Pinpoint the cell where the given text exists, returning its (X, Y) midpoint coordinate. 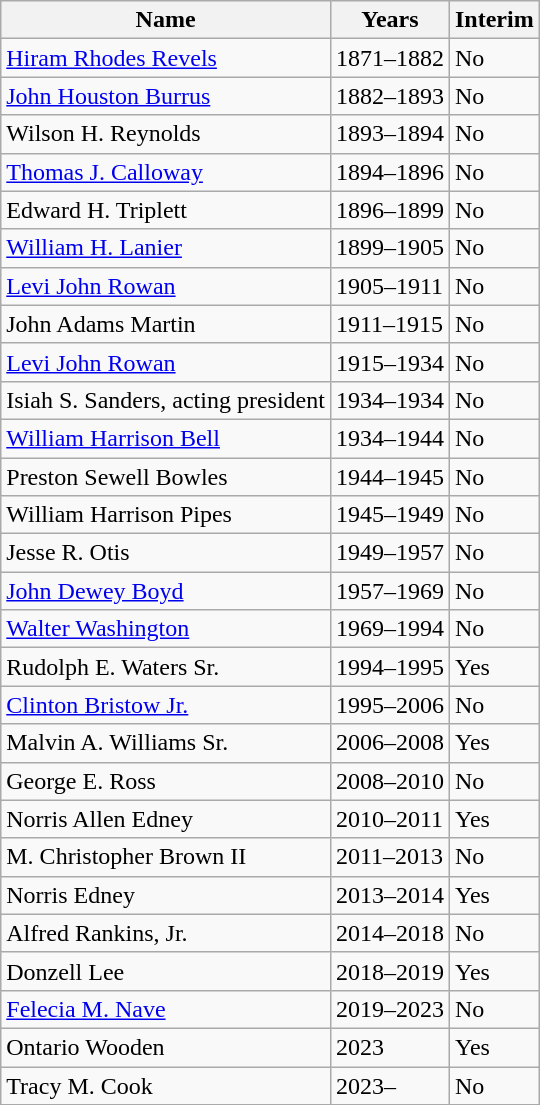
Clinton Bristow Jr. (166, 705)
2006–2008 (390, 743)
1882–1893 (390, 96)
Malvin A. Williams Sr. (166, 743)
Edward H. Triplett (166, 210)
2011–2013 (390, 857)
1995–2006 (390, 705)
1899–1905 (390, 248)
William Harrison Pipes (166, 515)
Walter Washington (166, 629)
1894–1896 (390, 172)
2014–2018 (390, 933)
George E. Ross (166, 781)
Name (166, 20)
1934–1944 (390, 438)
1915–1934 (390, 362)
William Harrison Bell (166, 438)
William H. Lanier (166, 248)
John Dewey Boyd (166, 591)
2018–2019 (390, 971)
Felecia M. Nave (166, 1009)
John Houston Burrus (166, 96)
1944–1945 (390, 477)
Rudolph E. Waters Sr. (166, 667)
Isiah S. Sanders, acting president (166, 400)
Preston Sewell Bowles (166, 477)
2008–2010 (390, 781)
1934–1934 (390, 400)
Ontario Wooden (166, 1047)
Hiram Rhodes Revels (166, 58)
2019–2023 (390, 1009)
1871–1882 (390, 58)
1911–1915 (390, 324)
Interim (494, 20)
2010–2011 (390, 819)
Norris Edney (166, 895)
Thomas J. Calloway (166, 172)
1994–1995 (390, 667)
1893–1894 (390, 134)
Donzell Lee (166, 971)
2023– (390, 1085)
1945–1949 (390, 515)
Jesse R. Otis (166, 553)
1905–1911 (390, 286)
Wilson H. Reynolds (166, 134)
Years (390, 20)
John Adams Martin (166, 324)
Alfred Rankins, Jr. (166, 933)
M. Christopher Brown II (166, 857)
2013–2014 (390, 895)
1949–1957 (390, 553)
2023 (390, 1047)
1957–1969 (390, 591)
1969–1994 (390, 629)
Tracy M. Cook (166, 1085)
1896–1899 (390, 210)
Norris Allen Edney (166, 819)
